From the cell containing the given text, extract its center point as (x, y) coordinate. 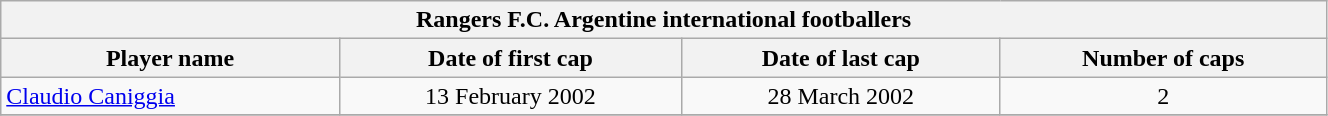
Claudio Caniggia (170, 96)
28 March 2002 (841, 96)
Rangers F.C. Argentine international footballers (664, 20)
Date of last cap (841, 58)
Date of first cap (510, 58)
2 (1163, 96)
Number of caps (1163, 58)
13 February 2002 (510, 96)
Player name (170, 58)
